Search for the cell housing the specified text and yield its (X, Y) center coordinate. 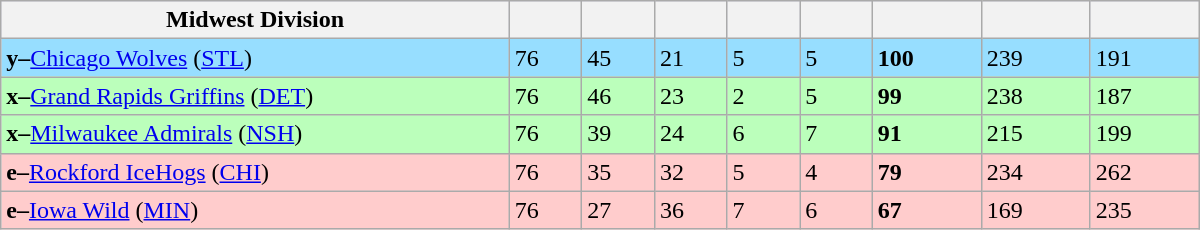
91 (926, 134)
x–Grand Rapids Griffins (DET) (255, 96)
23 (690, 96)
235 (1144, 210)
191 (1144, 58)
67 (926, 210)
27 (618, 210)
2 (764, 96)
e–Iowa Wild (MIN) (255, 210)
39 (618, 134)
46 (618, 96)
239 (1036, 58)
4 (836, 172)
215 (1036, 134)
32 (690, 172)
187 (1144, 96)
Midwest Division (255, 20)
e–Rockford IceHogs (CHI) (255, 172)
21 (690, 58)
238 (1036, 96)
100 (926, 58)
169 (1036, 210)
45 (618, 58)
79 (926, 172)
36 (690, 210)
234 (1036, 172)
262 (1144, 172)
99 (926, 96)
y–Chicago Wolves (STL) (255, 58)
24 (690, 134)
35 (618, 172)
x–Milwaukee Admirals (NSH) (255, 134)
199 (1144, 134)
